Output the (x, y) coordinate of the center of the cell containing the given text.  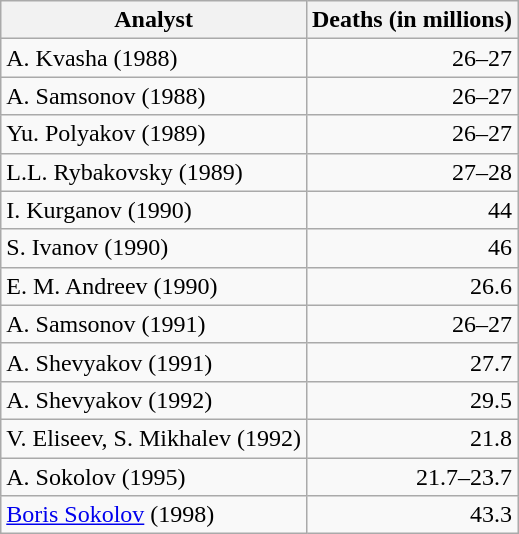
A. Shevyakov (1991) (154, 362)
A. Shevyakov (1992) (154, 400)
Analyst (154, 20)
43.3 (412, 515)
27.7 (412, 362)
29.5 (412, 400)
A. Kvasha (1988) (154, 58)
S. Ivanov (1990) (154, 248)
21.8 (412, 438)
I. Kurganov (1990) (154, 210)
A. Samsonov (1988) (154, 96)
Boris Sokolov (1998) (154, 515)
A. Samsonov (1991) (154, 324)
46 (412, 248)
E. M. Andreev (1990) (154, 286)
21.7–23.7 (412, 477)
Deaths (in millions) (412, 20)
27–28 (412, 172)
A. Sokolov (1995) (154, 477)
V. Eliseev, S. Mikhalev (1992) (154, 438)
26.6 (412, 286)
L.L. Rybakovsky (1989) (154, 172)
44 (412, 210)
Yu. Polyakov (1989) (154, 134)
